Output the (x, y) coordinate of the center of the cell containing the given text.  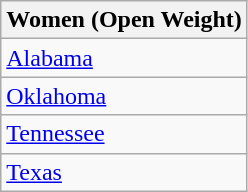
Texas (124, 172)
Women (Open Weight) (124, 20)
Alabama (124, 58)
Tennessee (124, 134)
Oklahoma (124, 96)
